Pinpoint the cell where the given text exists, returning its [X, Y] midpoint coordinate. 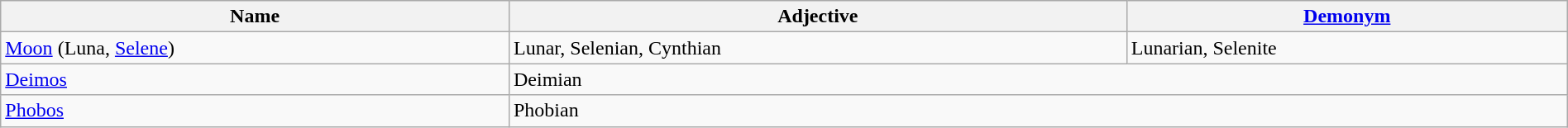
Phobos [255, 111]
Lunar, Selenian, Cynthian [817, 48]
Phobian [1038, 111]
Adjective [817, 17]
Lunarian, Selenite [1346, 48]
Name [255, 17]
Deimian [1038, 79]
Moon (Luna, Selene) [255, 48]
Deimos [255, 79]
Demonym [1346, 17]
